Determine the (x, y) coordinate at the center of the cell enclosing the given text.  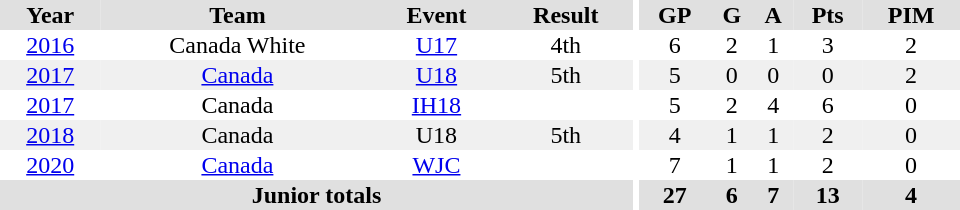
2016 (50, 45)
Result (566, 15)
2018 (50, 135)
Team (237, 15)
Canada White (237, 45)
Year (50, 15)
27 (675, 195)
Event (436, 15)
WJC (436, 165)
A (773, 15)
3 (828, 45)
Pts (828, 15)
2020 (50, 165)
13 (828, 195)
GP (675, 15)
PIM (911, 15)
IH18 (436, 105)
G (732, 15)
4th (566, 45)
U17 (436, 45)
Junior totals (316, 195)
